For the text-containing cell, return its midpoint in [X, Y] coordinate format. 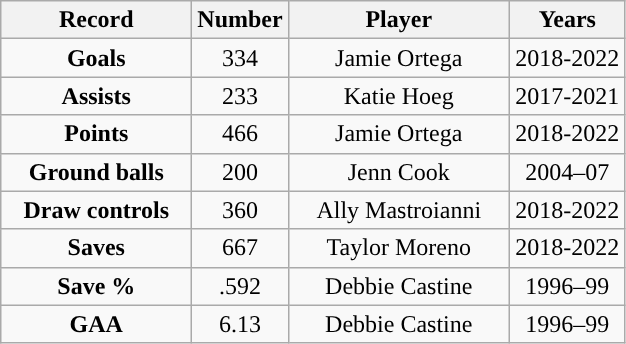
6.13 [240, 324]
667 [240, 248]
Draw controls [96, 210]
Katie Hoeg [398, 96]
Saves [96, 248]
360 [240, 210]
Assists [96, 96]
Jenn Cook [398, 172]
Record [96, 20]
Save % [96, 286]
Years [567, 20]
Goals [96, 58]
Points [96, 134]
2004–07 [567, 172]
.592 [240, 286]
200 [240, 172]
334 [240, 58]
Ground balls [96, 172]
466 [240, 134]
Taylor Moreno [398, 248]
GAA [96, 324]
Player [398, 20]
Ally Mastroianni [398, 210]
2017-2021 [567, 96]
Number [240, 20]
233 [240, 96]
